Extract the (X, Y) coordinate from the center of the cell holding the provided text.  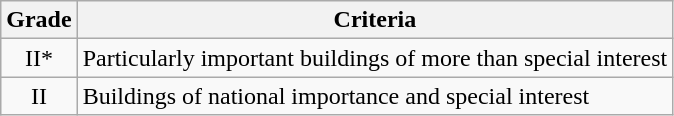
Criteria (375, 20)
Particularly important buildings of more than special interest (375, 58)
Grade (39, 20)
II* (39, 58)
Buildings of national importance and special interest (375, 96)
II (39, 96)
